Pinpoint the cell where the given text exists, returning its [x, y] midpoint coordinate. 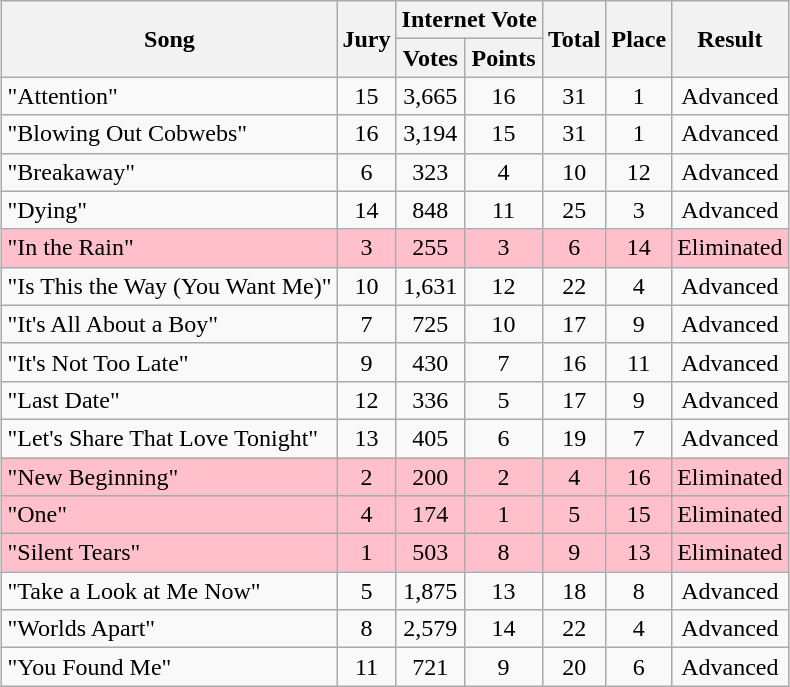
Song [170, 39]
725 [430, 324]
Total [574, 39]
323 [430, 172]
"New Beginning" [170, 477]
336 [430, 400]
1,631 [430, 286]
848 [430, 210]
"Last Date" [170, 400]
3,194 [430, 134]
430 [430, 362]
"You Found Me" [170, 667]
Jury [366, 39]
"Attention" [170, 96]
174 [430, 515]
1,875 [430, 591]
"Is This the Way (You Want Me)" [170, 286]
18 [574, 591]
"Silent Tears" [170, 553]
"Let's Share That Love Tonight" [170, 438]
"One" [170, 515]
"Take a Look at Me Now" [170, 591]
"In the Rain" [170, 248]
"Dying" [170, 210]
20 [574, 667]
200 [430, 477]
"It's All About a Boy" [170, 324]
Internet Vote [469, 20]
Result [730, 39]
405 [430, 438]
503 [430, 553]
Votes [430, 58]
Points [504, 58]
721 [430, 667]
"Breakaway" [170, 172]
"It's Not Too Late" [170, 362]
2,579 [430, 629]
3,665 [430, 96]
19 [574, 438]
25 [574, 210]
Place [639, 39]
255 [430, 248]
"Blowing Out Cobwebs" [170, 134]
"Worlds Apart" [170, 629]
